Scan for the cell matching the given text and deliver its [x, y] coordinate at center. 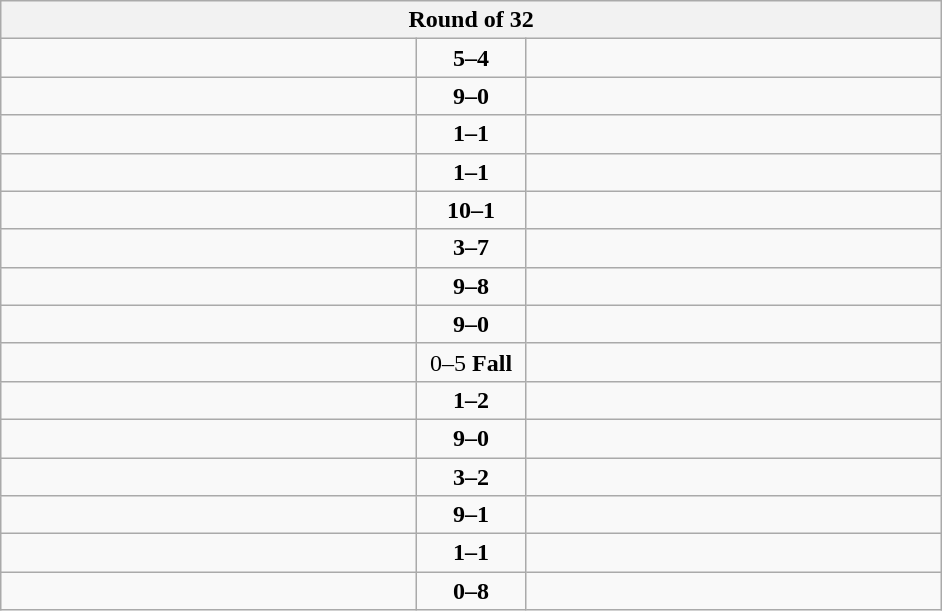
3–7 [472, 248]
0–8 [472, 591]
Round of 32 [472, 20]
1–2 [472, 400]
9–8 [472, 286]
5–4 [472, 58]
9–1 [472, 515]
10–1 [472, 210]
0–5 Fall [472, 362]
3–2 [472, 477]
